Identify which cell holds the provided text, then report its [x, y] central coordinate. 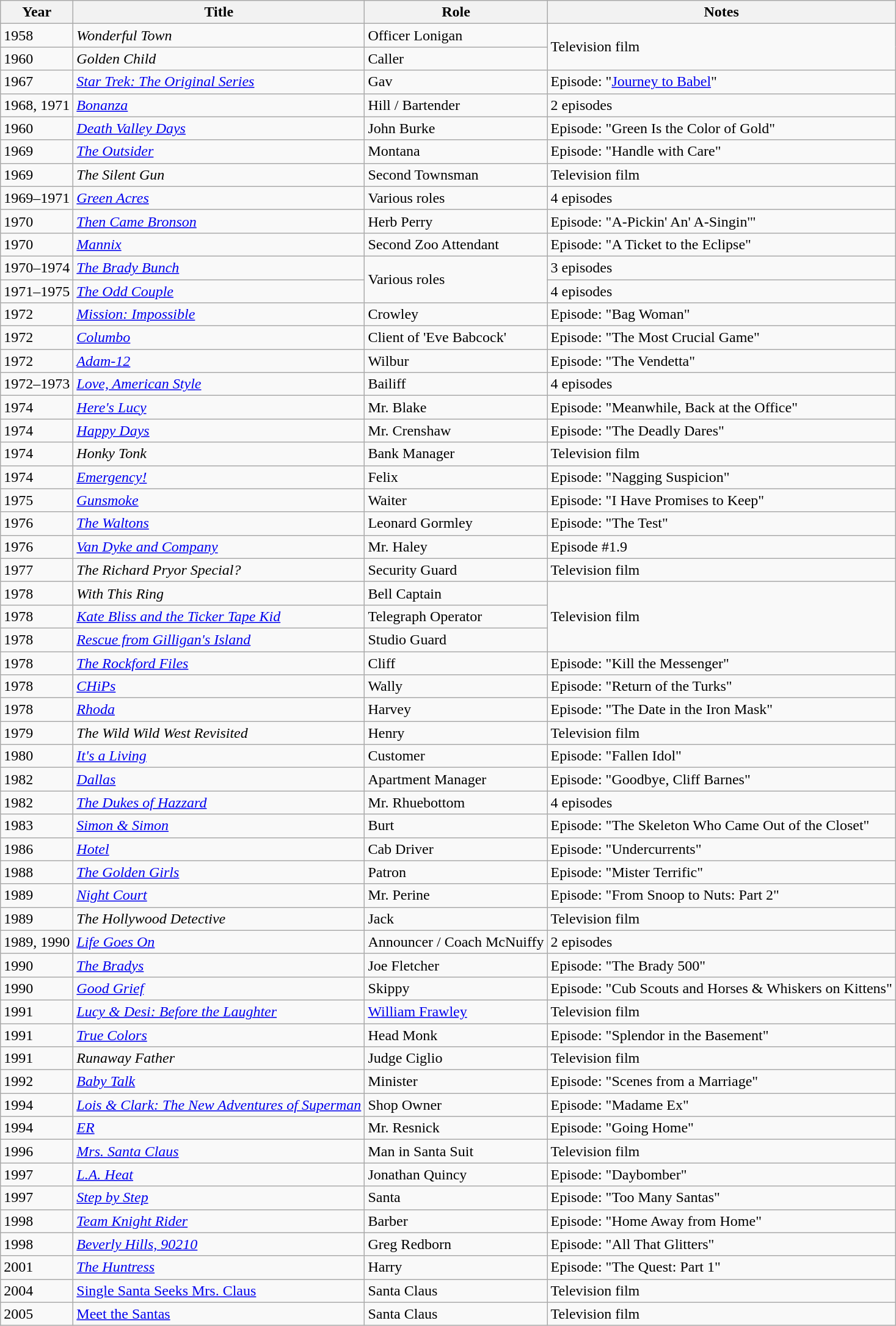
Mr. Rhuebottom [456, 803]
Mission: Impossible [219, 315]
Lois & Clark: The New Adventures of Superman [219, 1105]
Episode: "Too Many Santas" [721, 1198]
Life Goes On [219, 942]
Mrs. Santa Claus [219, 1151]
Henry [456, 733]
William Frawley [456, 1011]
Single Santa Seeks Mrs. Claus [219, 1291]
Adam-12 [219, 361]
Baby Talk [219, 1082]
Minister [456, 1082]
Second Zoo Attendant [456, 244]
Customer [456, 756]
1983 [37, 826]
Security Guard [456, 570]
Notes [721, 12]
The Huntress [219, 1267]
Episode: "Meanwhile, Back at the Office" [721, 407]
Episode: "Green Is the Color of Gold" [721, 128]
Joe Fletcher [456, 965]
Mr. Crenshaw [456, 431]
Episode: "A Ticket to the Eclipse" [721, 244]
Dallas [219, 779]
Telegraph Operator [456, 616]
Episode: "Daybomber" [721, 1175]
3 episodes [721, 268]
Bonanza [219, 105]
Patron [456, 872]
Episode: "A-Pickin' An' A-Singin'" [721, 221]
Second Townsman [456, 175]
1988 [37, 872]
Harry [456, 1267]
Cab Driver [456, 849]
Green Acres [219, 198]
1992 [37, 1082]
Emergency! [219, 477]
Episode: "Cub Scouts and Horses & Whiskers on Kittens" [721, 988]
Skippy [456, 988]
Good Grief [219, 988]
The Golden Girls [219, 872]
Waiter [456, 500]
1989, 1990 [37, 942]
Announcer / Coach McNuiffy [456, 942]
Then Came Bronson [219, 221]
The Rockford Files [219, 663]
The Silent Gun [219, 175]
Rhoda [219, 710]
Episode: "Undercurrents" [721, 849]
1958 [37, 35]
Episode: "Return of the Turks" [721, 687]
Gav [456, 82]
Wally [456, 687]
Episode: "Mister Terrific" [721, 872]
The Brady Bunch [219, 268]
Shop Owner [456, 1105]
Cliff [456, 663]
The Odd Couple [219, 291]
Episode: "Kill the Messenger" [721, 663]
Bank Manager [456, 454]
The Waltons [219, 523]
Episode: "The Most Crucial Game" [721, 338]
Crowley [456, 315]
Episode: "Bag Woman" [721, 315]
Star Trek: The Original Series [219, 82]
True Colors [219, 1035]
Golden Child [219, 59]
Mr. Resnick [456, 1128]
Wonderful Town [219, 35]
Love, American Style [219, 384]
Van Dyke and Company [219, 547]
1996 [37, 1151]
Mr. Blake [456, 407]
Team Knight Rider [219, 1221]
L.A. Heat [219, 1175]
Episode: "The Deadly Dares" [721, 431]
Judge Ciglio [456, 1058]
Columbo [219, 338]
Episode: "The Test" [721, 523]
Episode: "Going Home" [721, 1128]
Episode: "Handle with Care" [721, 151]
Apartment Manager [456, 779]
Rescue from Gilligan's Island [219, 639]
John Burke [456, 128]
Runaway Father [219, 1058]
Client of 'Eve Babcock' [456, 338]
Hill / Bartender [456, 105]
1969–1971 [37, 198]
Episode: "Journey to Babel" [721, 82]
Felix [456, 477]
Barber [456, 1221]
Burt [456, 826]
Beverly Hills, 90210 [219, 1244]
2001 [37, 1267]
1971–1975 [37, 291]
Episode: "The Brady 500" [721, 965]
Role [456, 12]
Officer Lonigan [456, 35]
The Dukes of Hazzard [219, 803]
Man in Santa Suit [456, 1151]
Night Court [219, 895]
Episode: "Madame Ex" [721, 1105]
Episode: "The Date in the Iron Mask" [721, 710]
1968, 1971 [37, 105]
1972–1973 [37, 384]
Step by Step [219, 1198]
Episode: "Goodbye, Cliff Barnes" [721, 779]
Harvey [456, 710]
Gunsmoke [219, 500]
Montana [456, 151]
Simon & Simon [219, 826]
CHiPs [219, 687]
Year [37, 12]
2005 [37, 1314]
Honky Tonk [219, 454]
The Hollywood Detective [219, 919]
Caller [456, 59]
The Wild Wild West Revisited [219, 733]
Here's Lucy [219, 407]
Meet the Santas [219, 1314]
Mr. Haley [456, 547]
Herb Perry [456, 221]
1975 [37, 500]
Happy Days [219, 431]
Death Valley Days [219, 128]
Episode: "I Have Promises to Keep" [721, 500]
Leonard Gormley [456, 523]
Greg Redborn [456, 1244]
Episode: "All That Glitters" [721, 1244]
1979 [37, 733]
It's a Living [219, 756]
Episode: "The Quest: Part 1" [721, 1267]
1977 [37, 570]
Episode: "Home Away from Home" [721, 1221]
Episode: "Splendor in the Basement" [721, 1035]
Episode: "From Snoop to Nuts: Part 2" [721, 895]
Episode: "Fallen Idol" [721, 756]
Episode: "Nagging Suspicion" [721, 477]
Jack [456, 919]
ER [219, 1128]
1980 [37, 756]
Jonathan Quincy [456, 1175]
Santa [456, 1198]
Mannix [219, 244]
With This Ring [219, 593]
Episode: "Scenes from a Marriage" [721, 1082]
Head Monk [456, 1035]
1986 [37, 849]
Title [219, 12]
The Richard Pryor Special? [219, 570]
Kate Bliss and the Ticker Tape Kid [219, 616]
Bell Captain [456, 593]
Wilbur [456, 361]
Hotel [219, 849]
Lucy & Desi: Before the Laughter [219, 1011]
Bailiff [456, 384]
1967 [37, 82]
Episode #1.9 [721, 547]
2004 [37, 1291]
1970–1974 [37, 268]
Studio Guard [456, 639]
The Outsider [219, 151]
Episode: "The Skeleton Who Came Out of the Closet" [721, 826]
Episode: "The Vendetta" [721, 361]
The Bradys [219, 965]
Mr. Perine [456, 895]
